Detect which cell encompasses the target text, then output its [X, Y] center coordinate. 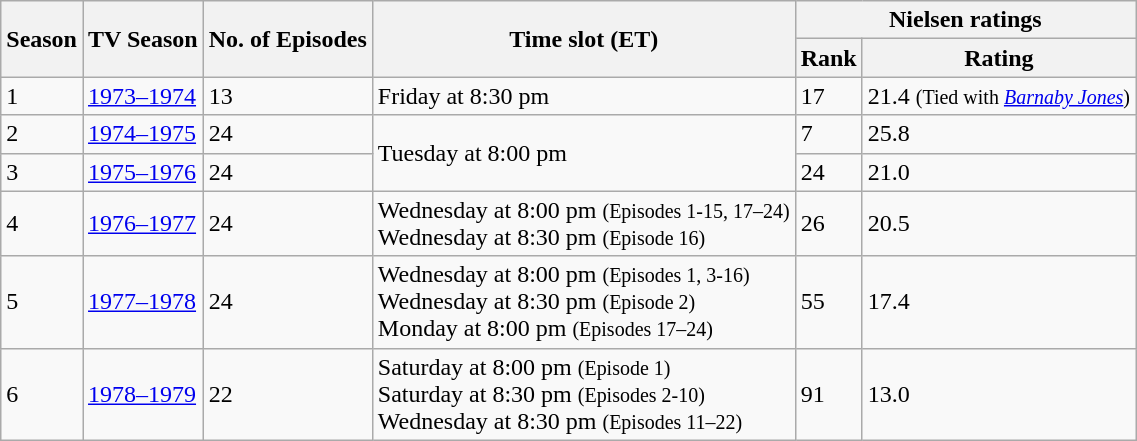
91 [828, 394]
17.4 [998, 302]
22 [288, 394]
13.0 [998, 394]
Rating [998, 58]
3 [42, 172]
Nielsen ratings [965, 20]
55 [828, 302]
6 [42, 394]
1973–1974 [142, 96]
1976–1977 [142, 224]
2 [42, 134]
Time slot (ET) [584, 39]
26 [828, 224]
Saturday at 8:00 pm (Episode 1)Saturday at 8:30 pm (Episodes 2-10)Wednesday at 8:30 pm (Episodes 11–22) [584, 394]
5 [42, 302]
1 [42, 96]
Friday at 8:30 pm [584, 96]
Tuesday at 8:00 pm [584, 153]
1974–1975 [142, 134]
20.5 [998, 224]
TV Season [142, 39]
Season [42, 39]
1975–1976 [142, 172]
21.4 (Tied with Barnaby Jones) [998, 96]
No. of Episodes [288, 39]
1977–1978 [142, 302]
21.0 [998, 172]
17 [828, 96]
Wednesday at 8:00 pm (Episodes 1-15, 17–24)Wednesday at 8:30 pm (Episode 16) [584, 224]
25.8 [998, 134]
13 [288, 96]
Rank [828, 58]
1978–1979 [142, 394]
4 [42, 224]
Wednesday at 8:00 pm (Episodes 1, 3-16)Wednesday at 8:30 pm (Episode 2)Monday at 8:00 pm (Episodes 17–24) [584, 302]
7 [828, 134]
